From the cell containing the given text, extract its center point as [X, Y] coordinate. 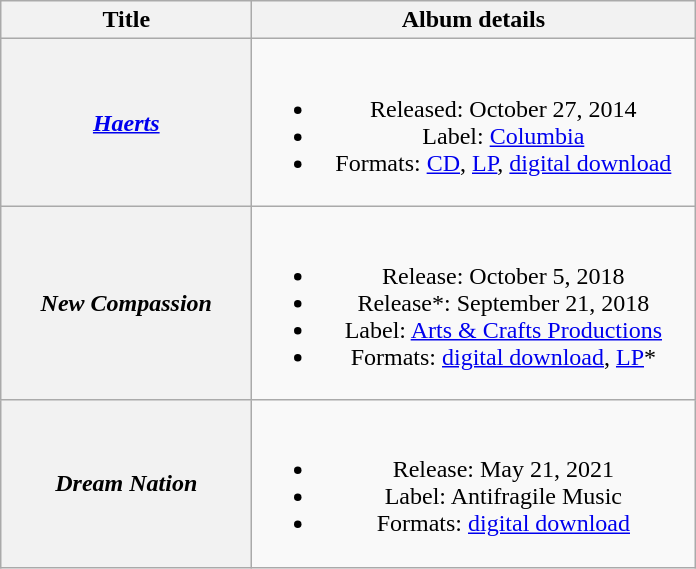
Released: October 27, 2014Label: ColumbiaFormats: CD, LP, digital download [474, 122]
Haerts [126, 122]
New Compassion [126, 303]
Title [126, 20]
Dream Nation [126, 484]
Release: October 5, 2018Release*: September 21, 2018Label: Arts & Crafts ProductionsFormats: digital download, LP* [474, 303]
Album details [474, 20]
Release: May 21, 2021Label: Antifragile MusicFormats: digital download [474, 484]
